Capture the cell that displays the provided text and extract its [x, y] central coordinate. 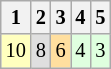
6 [61, 51]
5 [100, 17]
2 [41, 17]
10 [16, 51]
8 [41, 51]
1 [16, 17]
